Output the (x, y) coordinate of the center of the cell containing the given text.  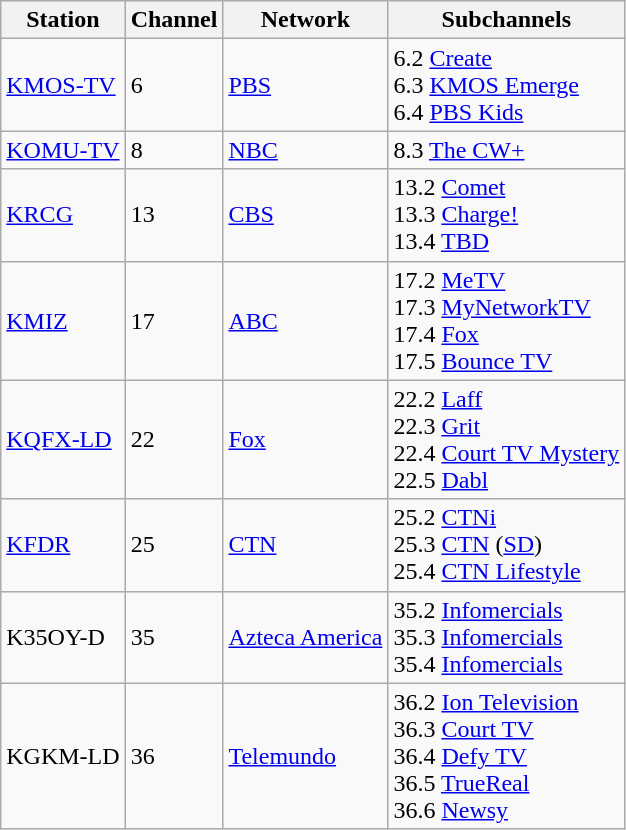
35.2 Infomercials35.3 Infomercials35.4 Infomercials (506, 637)
KMIZ (63, 320)
Network (306, 20)
6.2 Create6.3 KMOS Emerge6.4 PBS Kids (506, 85)
8.3 The CW+ (506, 150)
36 (174, 756)
25.2 CTNi25.3 CTN (SD)25.4 CTN Lifestyle (506, 545)
13.2 Comet13.3 Charge!13.4 TBD (506, 215)
22 (174, 440)
NBC (306, 150)
KFDR (63, 545)
Subchannels (506, 20)
Channel (174, 20)
KGKM-LD (63, 756)
PBS (306, 85)
6 (174, 85)
17.2 MeTV17.3 MyNetworkTV17.4 Fox17.5 Bounce TV (506, 320)
ABC (306, 320)
Station (63, 20)
17 (174, 320)
36.2 Ion Television36.3 Court TV36.4 Defy TV36.5 TrueReal36.6 Newsy (506, 756)
13 (174, 215)
CBS (306, 215)
35 (174, 637)
K35OY-D (63, 637)
KOMU-TV (63, 150)
KQFX-LD (63, 440)
KMOS-TV (63, 85)
25 (174, 545)
CTN (306, 545)
KRCG (63, 215)
Telemundo (306, 756)
8 (174, 150)
Fox (306, 440)
22.2 Laff22.3 Grit22.4 Court TV Mystery22.5 Dabl (506, 440)
Azteca America (306, 637)
